Detect which cell encompasses the target text, then output its [x, y] center coordinate. 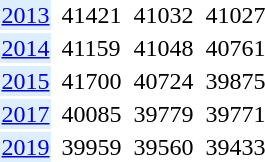
39779 [164, 114]
41700 [92, 81]
2017 [26, 114]
41048 [164, 48]
41032 [164, 15]
41159 [92, 48]
40085 [92, 114]
41421 [92, 15]
2013 [26, 15]
2014 [26, 48]
39959 [92, 147]
2015 [26, 81]
40724 [164, 81]
2019 [26, 147]
39560 [164, 147]
